Output the [x, y] coordinate of the center of the cell containing the given text.  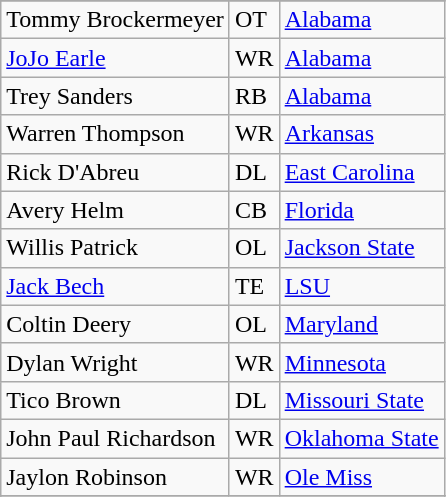
Tico Brown [116, 400]
JoJo Earle [116, 58]
Warren Thompson [116, 134]
Trey Sanders [116, 96]
Missouri State [362, 400]
John Paul Richardson [116, 438]
LSU [362, 286]
Oklahoma State [362, 438]
Jack Bech [116, 286]
Coltin Deery [116, 324]
Arkansas [362, 134]
Jackson State [362, 248]
Ole Miss [362, 477]
CB [254, 210]
RB [254, 96]
Avery Helm [116, 210]
Tommy Brockermeyer [116, 20]
Dylan Wright [116, 362]
Willis Patrick [116, 248]
Florida [362, 210]
Maryland [362, 324]
TE [254, 286]
Rick D'Abreu [116, 172]
OT [254, 20]
East Carolina [362, 172]
Jaylon Robinson [116, 477]
Minnesota [362, 362]
